Identify which cell holds the provided text, then report its (x, y) central coordinate. 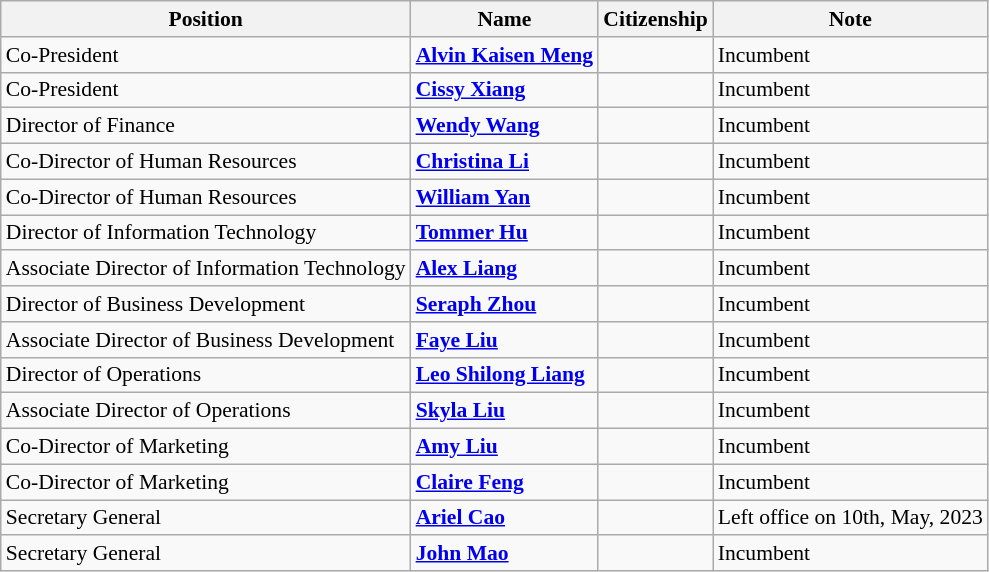
William Yan (505, 197)
Alvin Kaisen Meng (505, 55)
Name (505, 19)
Director of Finance (206, 126)
Seraph Zhou (505, 304)
Ariel Cao (505, 518)
Note (850, 19)
Claire Feng (505, 482)
Christina Li (505, 162)
Tommer Hu (505, 233)
Cissy Xiang (505, 90)
Alex Liang (505, 269)
Citizenship (655, 19)
Amy Liu (505, 447)
Skyla Liu (505, 411)
Wendy Wang (505, 126)
Associate Director of Business Development (206, 340)
Position (206, 19)
Director of Business Development (206, 304)
Associate Director of Information Technology (206, 269)
Left office on 10th, May, 2023 (850, 518)
Associate Director of Operations (206, 411)
Director of Operations (206, 375)
Director of Information Technology (206, 233)
Faye Liu (505, 340)
John Mao (505, 554)
Leo Shilong Liang (505, 375)
